Output the (x, y) coordinate of the center of the cell containing the given text.  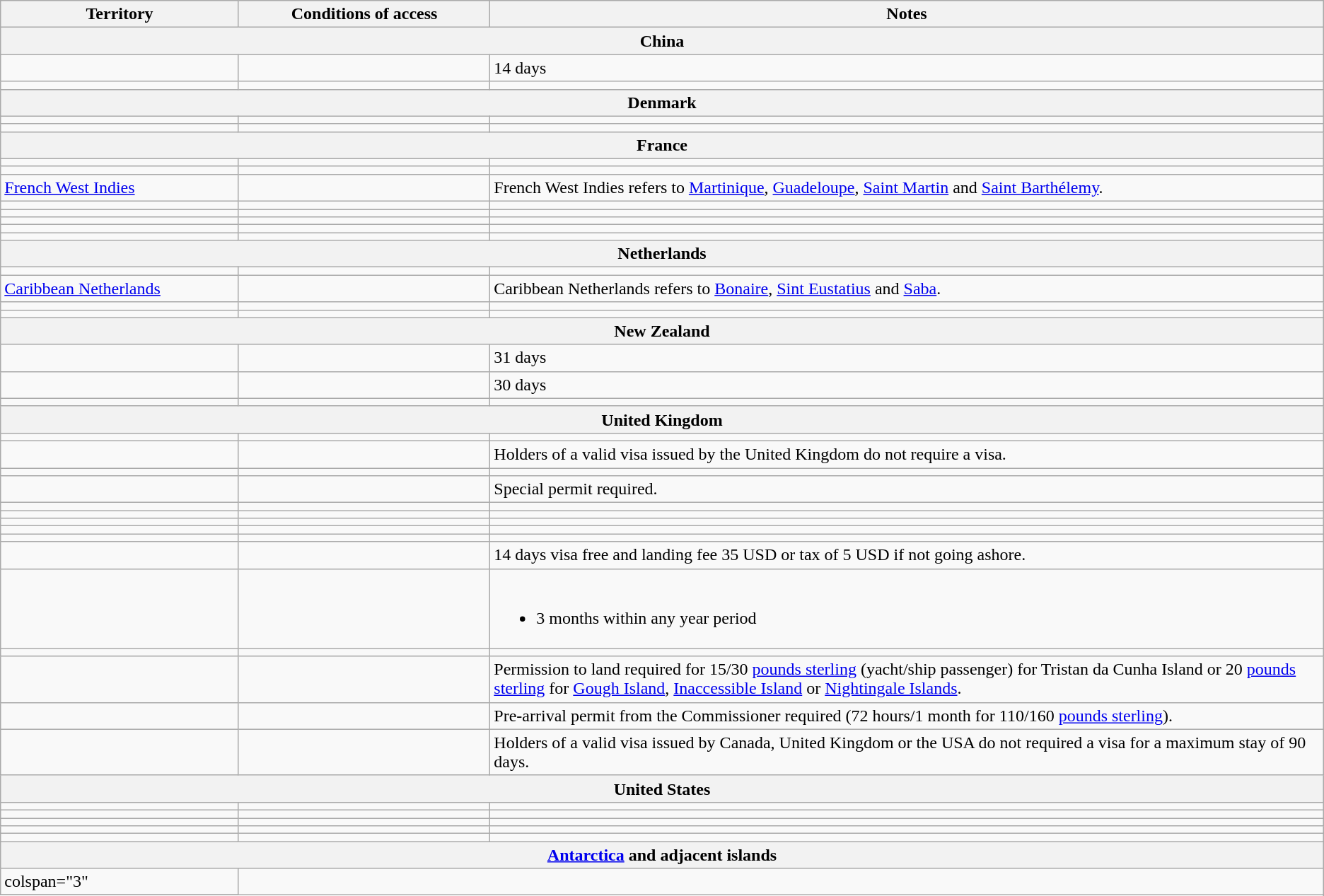
3 months within any year period (907, 608)
Territory (120, 14)
France (662, 145)
Holders of a valid visa issued by the United Kingdom do not require a visa. (907, 454)
14 days visa free and landing fee 35 USD or tax of 5 USD if not going ashore. (907, 555)
New Zealand (662, 331)
31 days (907, 358)
French West Indies (120, 187)
colspan="3" (120, 882)
Pre-arrival permit from the Commissioner required (72 hours/1 month for 110/160 pounds sterling). (907, 716)
Caribbean Netherlands refers to Bonaire, Sint Eustatius and Saba. (907, 289)
Antarctica and adjacent islands (662, 855)
14 days (907, 68)
Conditions of access (364, 14)
Netherlands (662, 254)
Caribbean Netherlands (120, 289)
Holders of a valid visa issued by Canada, United Kingdom or the USA do not required a visa for a maximum stay of 90 days. (907, 752)
Notes (907, 14)
30 days (907, 385)
Special permit required. (907, 489)
United States (662, 789)
China (662, 41)
French West Indies refers to Martinique, Guadeloupe, Saint Martin and Saint Barthélemy. (907, 187)
Denmark (662, 103)
United Kingdom (662, 419)
